Provide the [X, Y] coordinate of the cell's center where the given text is located.  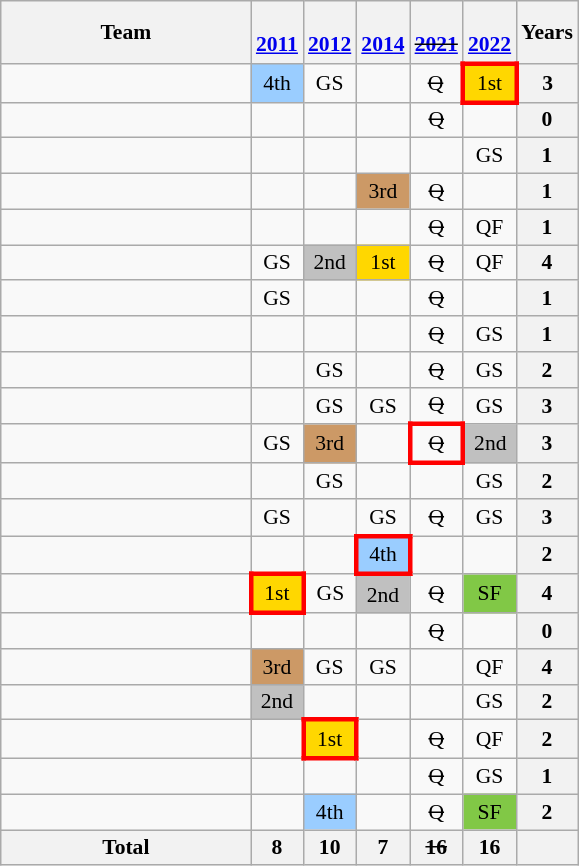
10 [330, 848]
2022 [490, 32]
8 [277, 848]
Total [126, 848]
2021 [436, 32]
2012 [330, 32]
2014 [382, 32]
7 [382, 848]
2011 [277, 32]
Years [547, 32]
Team [126, 32]
